Scan for the cell matching the given text and deliver its [x, y] coordinate at center. 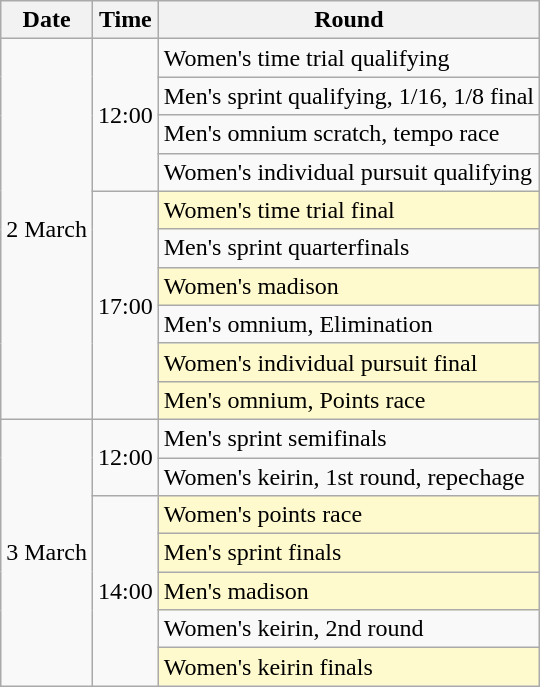
Women's individual pursuit final [348, 362]
3 March [47, 552]
Women's keirin, 1st round, repechage [348, 477]
Men's sprint finals [348, 553]
14:00 [125, 591]
Women's madison [348, 286]
2 March [47, 230]
Men's madison [348, 591]
Women's points race [348, 515]
17:00 [125, 305]
Women's keirin, 2nd round [348, 629]
Women's individual pursuit qualifying [348, 172]
Men's sprint quarterfinals [348, 248]
Men's sprint semifinals [348, 438]
Men's sprint qualifying, 1/16, 1/8 final [348, 96]
Round [348, 20]
Women's time trial final [348, 210]
Date [47, 20]
Time [125, 20]
Men's omnium scratch, tempo race [348, 134]
Women's time trial qualifying [348, 58]
Men's omnium, Elimination [348, 324]
Women's keirin finals [348, 667]
Men's omnium, Points race [348, 400]
